Return [X, Y] of the center of cell containing provided text 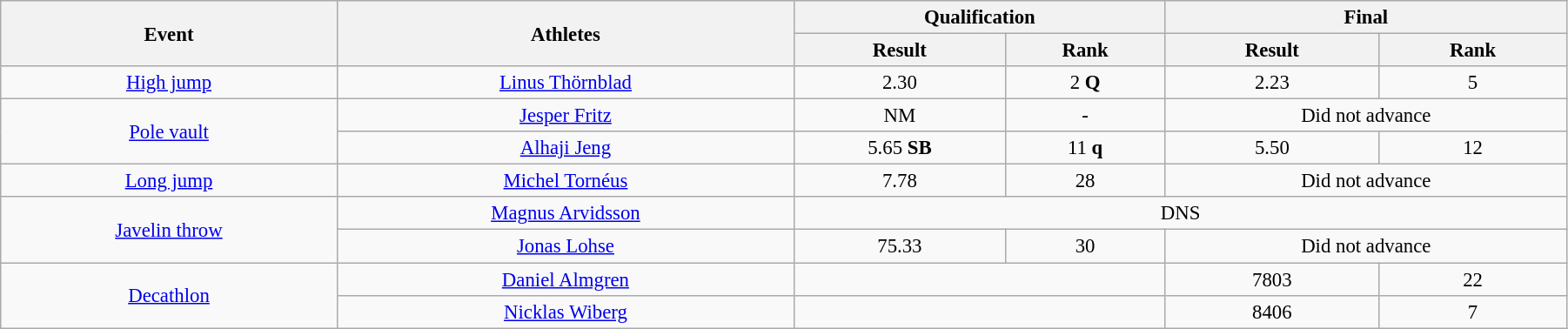
High jump [169, 83]
2 Q [1085, 83]
Alhaji Jeng [566, 148]
5.50 [1272, 148]
Jesper Fritz [566, 116]
Jonas Lohse [566, 246]
Javelin throw [169, 230]
DNS [1181, 213]
Qualification [980, 17]
11 q [1085, 148]
7.78 [900, 181]
- [1085, 116]
Athletes [566, 33]
Michel Tornéus [566, 181]
Event [169, 33]
2.23 [1272, 83]
NM [900, 116]
12 [1473, 148]
75.33 [900, 246]
Final [1366, 17]
Magnus Arvidsson [566, 213]
5 [1473, 83]
Daniel Almgren [566, 279]
Long jump [169, 181]
Pole vault [169, 132]
5.65 SB [900, 148]
Linus Thörnblad [566, 83]
2.30 [900, 83]
Decathlon [169, 296]
8406 [1272, 312]
28 [1085, 181]
22 [1473, 279]
7803 [1272, 279]
30 [1085, 246]
Nicklas Wiberg [566, 312]
7 [1473, 312]
